Identify which cell holds the provided text, then report its [x, y] central coordinate. 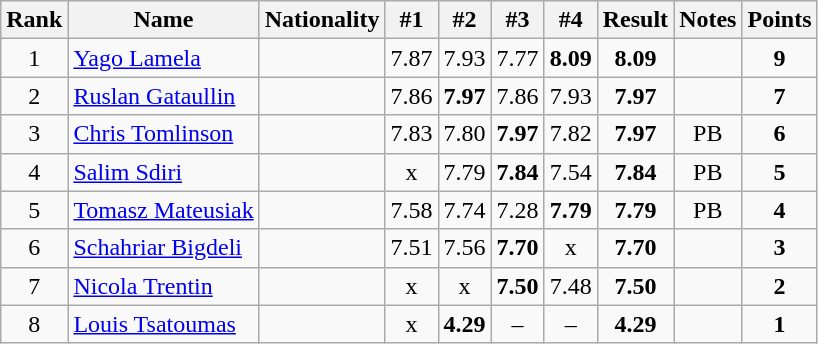
7.48 [570, 286]
#2 [464, 20]
7.80 [464, 134]
7.51 [412, 248]
Chris Tomlinson [164, 134]
7.82 [570, 134]
#1 [412, 20]
Schahriar Bigdeli [164, 248]
7.83 [412, 134]
7.87 [412, 58]
7.58 [412, 210]
Nicola Trentin [164, 286]
#3 [518, 20]
Louis Tsatoumas [164, 324]
Rank [34, 20]
7.74 [464, 210]
7.77 [518, 58]
Salim Sdiri [164, 172]
Tomasz Mateusiak [164, 210]
Nationality [322, 20]
9 [780, 58]
Points [780, 20]
7.28 [518, 210]
Yago Lamela [164, 58]
Ruslan Gataullin [164, 96]
8 [34, 324]
7.54 [570, 172]
7.56 [464, 248]
#4 [570, 20]
Notes [708, 20]
Name [164, 20]
Result [635, 20]
